Determine the (X, Y) coordinate at the center of the cell enclosing the given text.  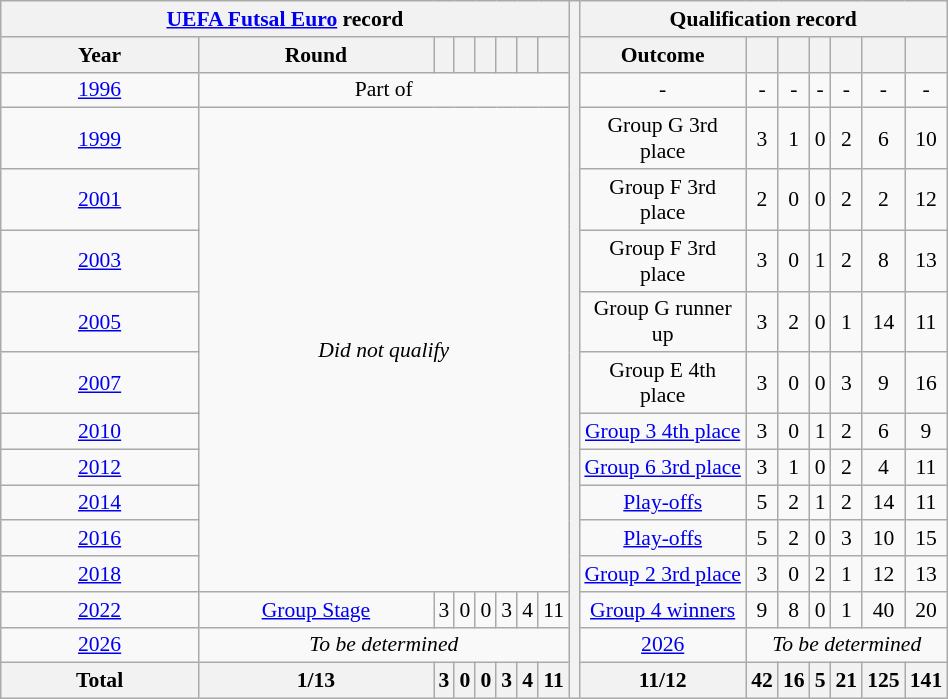
40 (884, 610)
2003 (100, 260)
1999 (100, 138)
Group G 3rd place (662, 138)
Qualification record (763, 19)
125 (884, 681)
Group Stage (316, 610)
Part of (384, 90)
141 (926, 681)
11/12 (662, 681)
Group 2 3rd place (662, 574)
2022 (100, 610)
Group E 4th place (662, 384)
UEFA Futsal Euro record (285, 19)
Group G runner up (662, 322)
Group 3 4th place (662, 432)
2007 (100, 384)
2012 (100, 467)
15 (926, 539)
2010 (100, 432)
Outcome (662, 55)
Total (100, 681)
Round (316, 55)
2014 (100, 503)
Year (100, 55)
42 (762, 681)
21 (847, 681)
1/13 (316, 681)
2001 (100, 200)
2018 (100, 574)
2005 (100, 322)
1996 (100, 90)
20 (926, 610)
Did not qualify (384, 350)
Group 4 winners (662, 610)
Group 6 3rd place (662, 467)
2016 (100, 539)
